Return the [x, y] coordinate for the center point of the cell that contains the specified text.  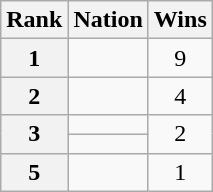
9 [180, 58]
Nation [108, 20]
4 [180, 96]
3 [34, 134]
Rank [34, 20]
5 [34, 172]
Wins [180, 20]
